Find where the given text appears and provide that cell's center as [x, y] coordinate. 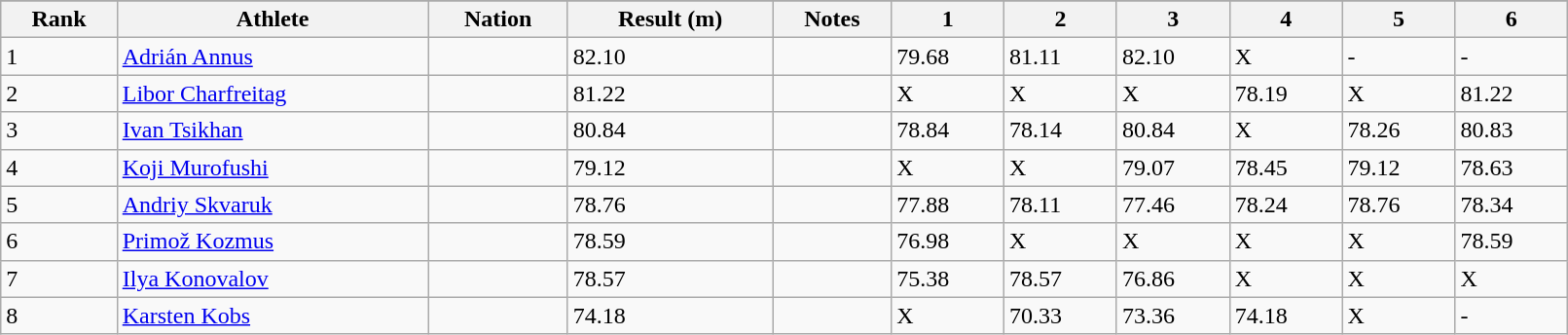
78.63 [1512, 167]
Result (m) [670, 19]
78.84 [948, 130]
8 [58, 316]
78.19 [1286, 93]
79.68 [948, 56]
78.45 [1286, 167]
Ivan Tsikhan [273, 130]
7 [58, 279]
Ilya Konovalov [273, 279]
77.46 [1173, 205]
Nation [498, 19]
76.98 [948, 242]
77.88 [948, 205]
Karsten Kobs [273, 316]
Rank [58, 19]
78.34 [1512, 205]
79.07 [1173, 167]
78.11 [1061, 205]
Adrián Annus [273, 56]
78.14 [1061, 130]
78.24 [1286, 205]
78.26 [1399, 130]
70.33 [1061, 316]
Libor Charfreitag [273, 93]
Athlete [273, 19]
80.83 [1512, 130]
Koji Murofushi [273, 167]
Andriy Skvaruk [273, 205]
Notes [832, 19]
75.38 [948, 279]
Primož Kozmus [273, 242]
81.11 [1061, 56]
76.86 [1173, 279]
73.36 [1173, 316]
